From the cell containing the given text, extract its center point as [X, Y] coordinate. 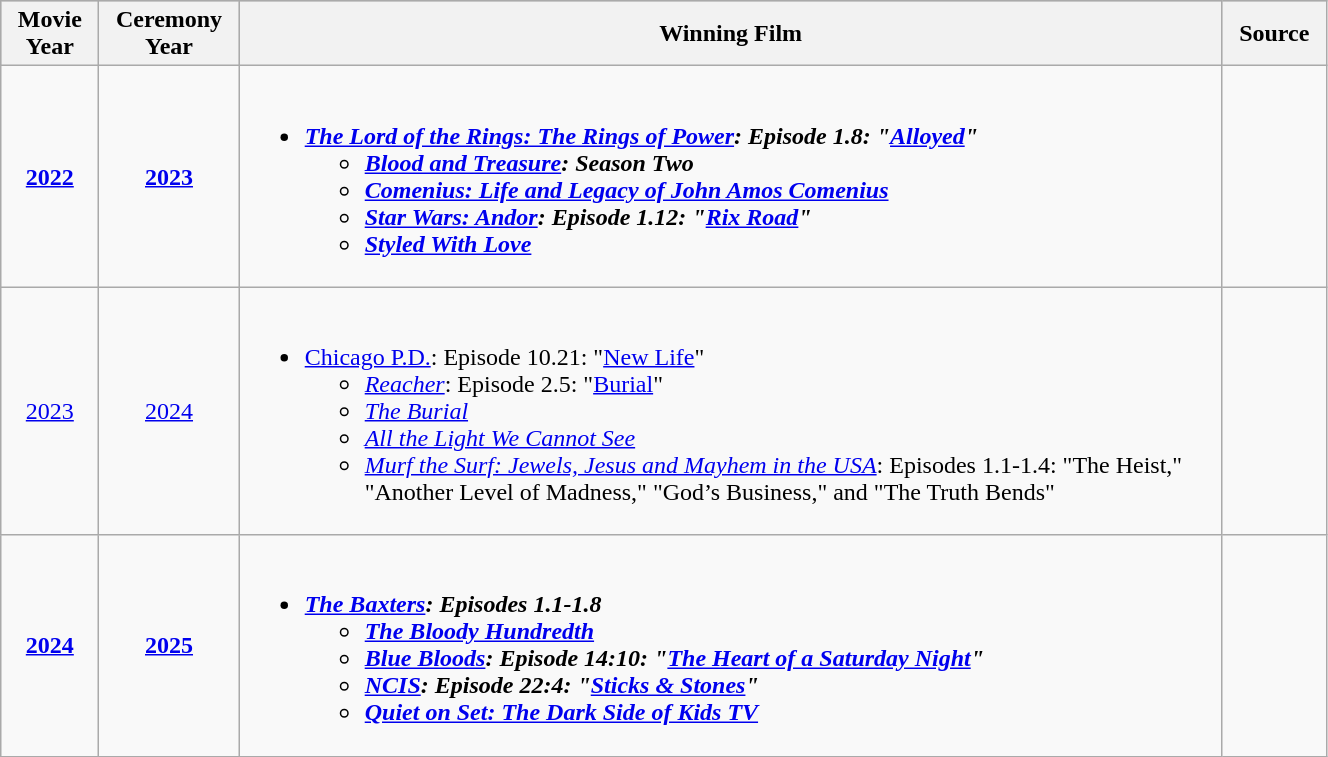
2022 [50, 176]
Source [1274, 34]
Winning Film [730, 34]
2025 [169, 646]
Ceremony Year [169, 34]
Movie Year [50, 34]
